Search for the cell housing the specified text and yield its (X, Y) center coordinate. 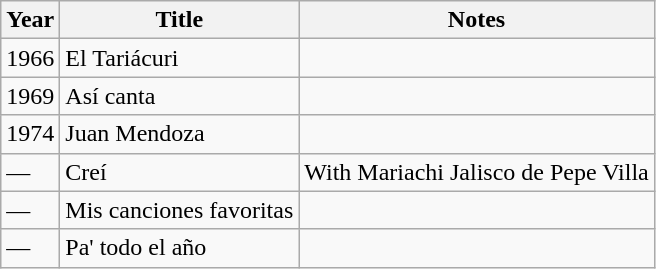
1966 (30, 58)
El Tariácuri (180, 58)
Creí (180, 172)
1974 (30, 134)
Notes (476, 20)
Así canta (180, 96)
Title (180, 20)
1969 (30, 96)
Year (30, 20)
Juan Mendoza (180, 134)
With Mariachi Jalisco de Pepe Villa (476, 172)
Pa' todo el año (180, 248)
Mis canciones favoritas (180, 210)
